Return the [X, Y] coordinate for the center point of the cell that contains the specified text.  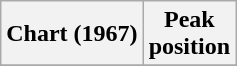
Peakposition [189, 34]
Chart (1967) [72, 34]
